Output the (x, y) coordinate of the center of the cell containing the given text.  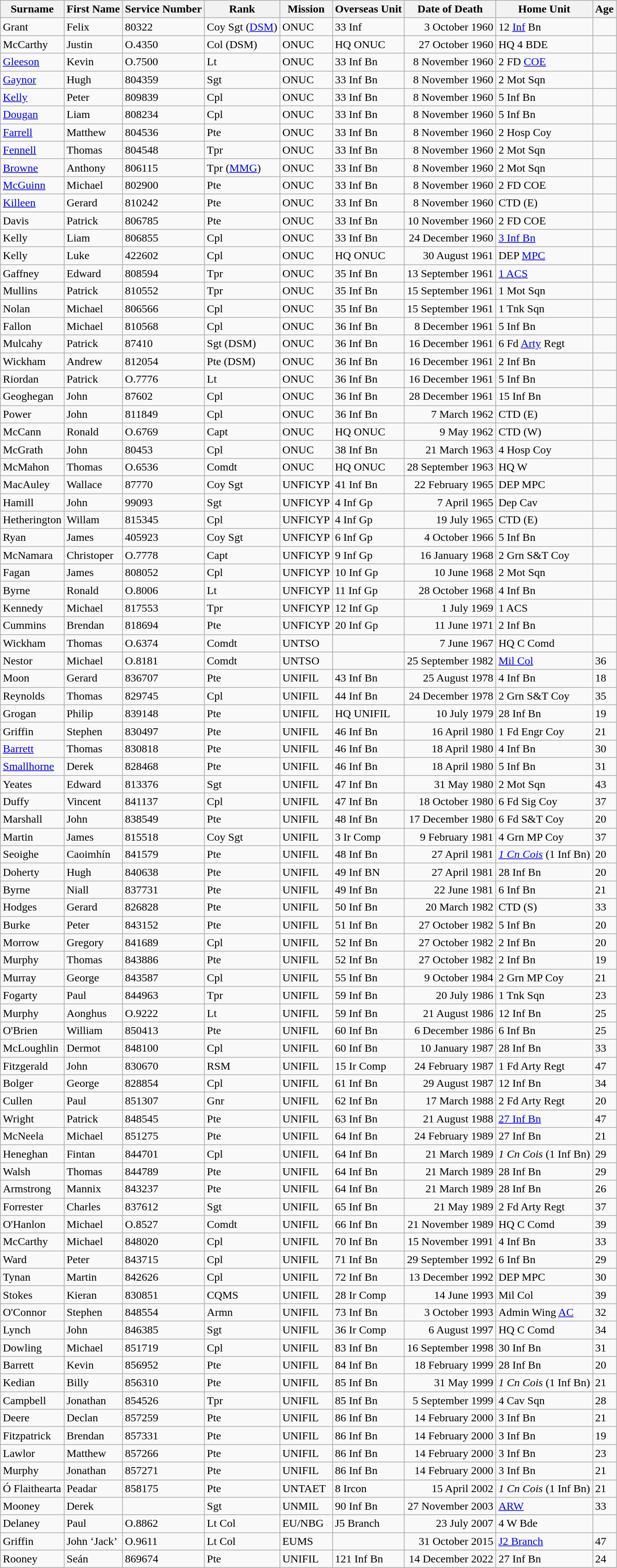
6 Fd Sig Coy (544, 802)
35 (604, 696)
EUMS (306, 1541)
O.6536 (164, 467)
22 June 1981 (450, 890)
9 May 1962 (450, 432)
813376 (164, 784)
Felix (93, 27)
7 April 1965 (450, 502)
Cummins (32, 626)
844963 (164, 995)
843715 (164, 1259)
6 Fd Arty Regt (544, 344)
806785 (164, 221)
856310 (164, 1383)
41 Inf Bn (369, 484)
O.4350 (164, 44)
Caoimhín (93, 855)
HQ UNIFIL (369, 713)
851719 (164, 1348)
9 February 1981 (450, 837)
20 July 1986 (450, 995)
830670 (164, 1066)
Forrester (32, 1207)
7 June 1967 (450, 643)
2 Grn MP Coy (544, 978)
Tynan (32, 1277)
84 Inf Bn (369, 1365)
ARW (544, 1506)
Riordan (32, 379)
Nolan (32, 309)
804536 (164, 132)
848545 (164, 1119)
O'Connor (32, 1312)
43 Inf Bn (369, 678)
Hetherington (32, 520)
30 Inf Bn (544, 1348)
5 September 1999 (450, 1401)
Morrow (32, 942)
Fennell (32, 150)
836707 (164, 678)
O.8181 (164, 661)
28 (604, 1401)
Niall (93, 890)
Yeates (32, 784)
24 December 1960 (450, 238)
62 Inf Bn (369, 1101)
Campbell (32, 1401)
21 May 1989 (450, 1207)
28 December 1961 (450, 397)
Fagan (32, 573)
12 Inf Gp (369, 608)
McMahon (32, 467)
J2 Branch (544, 1541)
32 (604, 1312)
851307 (164, 1101)
CTD (W) (544, 432)
16 January 1968 (450, 555)
817553 (164, 608)
9 October 1984 (450, 978)
27 October 1960 (450, 44)
842626 (164, 1277)
J5 Branch (369, 1524)
869674 (164, 1559)
Geoghegan (32, 397)
43 (604, 784)
Aonghus (93, 1013)
O.6374 (164, 643)
Mooney (32, 1506)
4 W Bde (544, 1524)
840638 (164, 872)
31 May 1999 (450, 1383)
848554 (164, 1312)
17 March 1988 (450, 1101)
McGuinn (32, 185)
856952 (164, 1365)
6 August 1997 (450, 1330)
828468 (164, 766)
1 Mot Sqn (544, 291)
4 Hosp Coy (544, 449)
John ‘Jack’ (93, 1541)
Lynch (32, 1330)
850413 (164, 1030)
28 September 1963 (450, 467)
Charles (93, 1207)
Fitzpatrick (32, 1436)
Billy (93, 1383)
36 Ir Comp (369, 1330)
810568 (164, 326)
27 November 2003 (450, 1506)
6 Fd S&T Coy (544, 819)
83 Inf Bn (369, 1348)
Delaney (32, 1524)
Mulcahy (32, 344)
33 Inf (369, 27)
23 July 2007 (450, 1524)
19 July 1965 (450, 520)
24 (604, 1559)
1 July 1969 (450, 608)
846385 (164, 1330)
804359 (164, 80)
Overseas Unit (369, 9)
804548 (164, 150)
O'Hanlon (32, 1224)
31 October 2015 (450, 1541)
Tpr (MMG) (242, 167)
16 September 1998 (450, 1348)
841137 (164, 802)
Rank (242, 9)
90 Inf Bn (369, 1506)
7 March 1962 (450, 414)
RSM (242, 1066)
Doherty (32, 872)
Ward (32, 1259)
Kedian (32, 1383)
18 February 1999 (450, 1365)
22 February 1965 (450, 484)
10 June 1968 (450, 573)
O.8527 (164, 1224)
O.7500 (164, 62)
20 March 1982 (450, 907)
Peadar (93, 1488)
65 Inf Bn (369, 1207)
Nestor (32, 661)
858175 (164, 1488)
4 Grn MP Coy (544, 837)
Hodges (32, 907)
818694 (164, 626)
Seoighe (32, 855)
857259 (164, 1418)
McNeela (32, 1136)
826828 (164, 907)
843886 (164, 960)
Farrell (32, 132)
Gnr (242, 1101)
Age (604, 9)
Duffy (32, 802)
26 (604, 1189)
Luke (93, 256)
Mullins (32, 291)
50 Inf Bn (369, 907)
Lawlor (32, 1453)
812054 (164, 361)
18 October 1980 (450, 802)
20 Inf Gp (369, 626)
Deere (32, 1418)
87410 (164, 344)
843237 (164, 1189)
841689 (164, 942)
25 August 1978 (450, 678)
28 October 1968 (450, 590)
UNTAET (306, 1488)
13 December 1992 (450, 1277)
99093 (164, 502)
14 December 2022 (450, 1559)
O.8862 (164, 1524)
Fintan (93, 1154)
61 Inf Bn (369, 1084)
15 Inf Bn (544, 397)
O.6769 (164, 432)
Browne (32, 167)
10 Inf Gp (369, 573)
Hamill (32, 502)
O.9611 (164, 1541)
Dep Cav (544, 502)
Gaffney (32, 273)
O'Brien (32, 1030)
854526 (164, 1401)
First Name (93, 9)
811849 (164, 414)
30 August 1961 (450, 256)
Wallace (93, 484)
Home Unit (544, 9)
Stokes (32, 1295)
121 Inf Bn (369, 1559)
70 Inf Bn (369, 1242)
Christoper (93, 555)
McNamara (32, 555)
806566 (164, 309)
808052 (164, 573)
Burke (32, 925)
73 Inf Bn (369, 1312)
8 December 1961 (450, 326)
Fitzgerald (32, 1066)
28 Ir Comp (369, 1295)
808234 (164, 115)
Sgt (DSM) (242, 344)
Mission (306, 9)
24 December 1978 (450, 696)
87770 (164, 484)
17 December 1980 (450, 819)
6 December 1986 (450, 1030)
Fallon (32, 326)
14 June 1993 (450, 1295)
21 March 1963 (450, 449)
Anthony (93, 167)
Date of Death (450, 9)
CTD (S) (544, 907)
Andrew (93, 361)
10 July 1979 (450, 713)
Bolger (32, 1084)
24 February 1987 (450, 1066)
HQ 4 BDE (544, 44)
UNMIL (306, 1506)
Declan (93, 1418)
Pte (DSM) (242, 361)
Heneghan (32, 1154)
Service Number (164, 9)
Admin Wing AC (544, 1312)
830497 (164, 731)
830851 (164, 1295)
71 Inf Bn (369, 1259)
Seán (93, 1559)
Murray (32, 978)
38 Inf Bn (369, 449)
11 June 1971 (450, 626)
Armn (242, 1312)
Dermot (93, 1048)
49 Inf BN (369, 872)
10 January 1987 (450, 1048)
44 Inf Bn (369, 696)
63 Inf Bn (369, 1119)
21 November 1989 (450, 1224)
4 Cav Sqn (544, 1401)
24 February 1989 (450, 1136)
Reynolds (32, 696)
Col (DSM) (242, 44)
O.7776 (164, 379)
815345 (164, 520)
80322 (164, 27)
11 Inf Gp (369, 590)
Coy Sgt (DSM) (242, 27)
William (93, 1030)
MacAuley (32, 484)
Willam (93, 520)
802900 (164, 185)
3 Ir Comp (369, 837)
15 Ir Comp (369, 1066)
837731 (164, 890)
31 May 1980 (450, 784)
13 September 1961 (450, 273)
O.9222 (164, 1013)
848100 (164, 1048)
Vincent (93, 802)
837612 (164, 1207)
857271 (164, 1471)
Killeen (32, 203)
Dowling (32, 1348)
15 April 2002 (450, 1488)
828854 (164, 1084)
CQMS (242, 1295)
21 August 1986 (450, 1013)
843587 (164, 978)
Justin (93, 44)
15 November 1991 (450, 1242)
Gregory (93, 942)
806855 (164, 238)
Wright (32, 1119)
Gaynor (32, 80)
29 August 1987 (450, 1084)
51 Inf Bn (369, 925)
49 Inf Bn (369, 890)
809839 (164, 97)
Smallhorne (32, 766)
55 Inf Bn (369, 978)
Grant (32, 27)
2 Hosp Coy (544, 132)
Davis (32, 221)
72 Inf Bn (369, 1277)
Fogarty (32, 995)
4 October 1966 (450, 538)
McGrath (32, 449)
839148 (164, 713)
Ryan (32, 538)
843152 (164, 925)
3 October 1993 (450, 1312)
405923 (164, 538)
Gleeson (32, 62)
830818 (164, 749)
422602 (164, 256)
Philip (93, 713)
Grogan (32, 713)
Marshall (32, 819)
29 September 1992 (450, 1259)
841579 (164, 855)
Armstrong (32, 1189)
EU/NBG (306, 1524)
810552 (164, 291)
838549 (164, 819)
Power (32, 414)
Mannix (93, 1189)
Surname (32, 9)
844789 (164, 1171)
21 August 1988 (450, 1119)
25 September 1982 (450, 661)
HQ W (544, 467)
6 Inf Gp (369, 538)
808594 (164, 273)
848020 (164, 1242)
Dougan (32, 115)
O.7778 (164, 555)
844701 (164, 1154)
McCann (32, 432)
Moon (32, 678)
851275 (164, 1136)
Kennedy (32, 608)
Rooney (32, 1559)
815518 (164, 837)
810242 (164, 203)
1 Fd Arty Regt (544, 1066)
O.8006 (164, 590)
806115 (164, 167)
829745 (164, 696)
18 (604, 678)
36 (604, 661)
857331 (164, 1436)
80453 (164, 449)
87602 (164, 397)
9 Inf Gp (369, 555)
857266 (164, 1453)
16 April 1980 (450, 731)
Kieran (93, 1295)
10 November 1960 (450, 221)
Walsh (32, 1171)
3 October 1960 (450, 27)
Cullen (32, 1101)
Ó Flaithearta (32, 1488)
McLoughlin (32, 1048)
8 Ircon (369, 1488)
1 Fd Engr Coy (544, 731)
66 Inf Bn (369, 1224)
